Provide the [X, Y] coordinate of the cell's center where the given text is located.  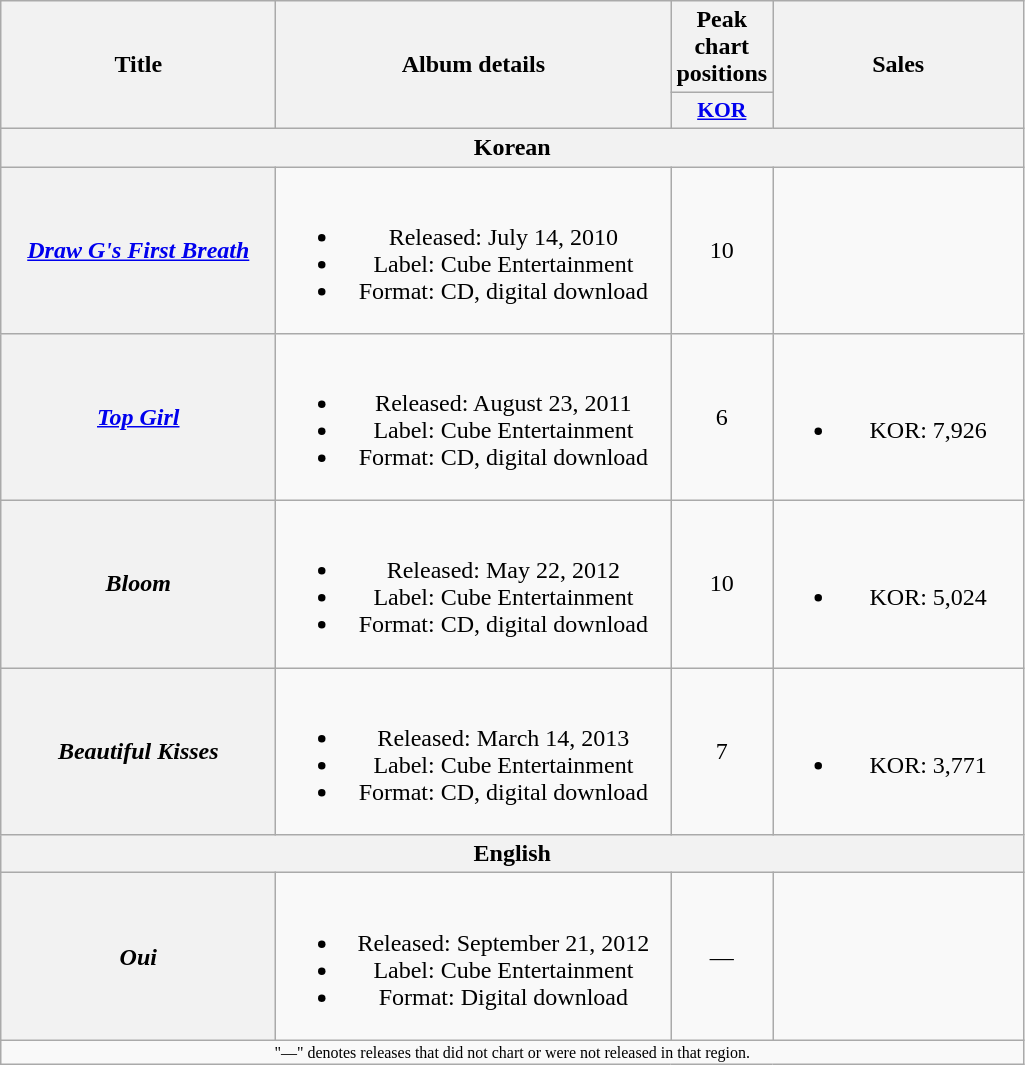
7 [722, 752]
KOR [722, 111]
Korean [512, 147]
Released: July 14, 2010Label: Cube EntertainmentFormat: CD, digital download [474, 250]
Released: September 21, 2012Label: Cube EntertainmentFormat: Digital download [474, 956]
English [512, 854]
Beautiful Kisses [138, 752]
Album details [474, 65]
— [722, 956]
Title [138, 65]
6 [722, 418]
Released: March 14, 2013Label: Cube EntertainmentFormat: CD, digital download [474, 752]
Released: May 22, 2012Label: Cube EntertainmentFormat: CD, digital download [474, 584]
KOR: 5,024 [898, 584]
Draw G's First Breath [138, 250]
"—" denotes releases that did not chart or were not released in that region. [512, 1052]
KOR: 7,926 [898, 418]
Oui [138, 956]
Bloom [138, 584]
Peak chart positions [722, 47]
Top Girl [138, 418]
KOR: 3,771 [898, 752]
Released: August 23, 2011Label: Cube EntertainmentFormat: CD, digital download [474, 418]
Sales [898, 65]
